Return the (X, Y) coordinate for the center point of the cell that contains the specified text.  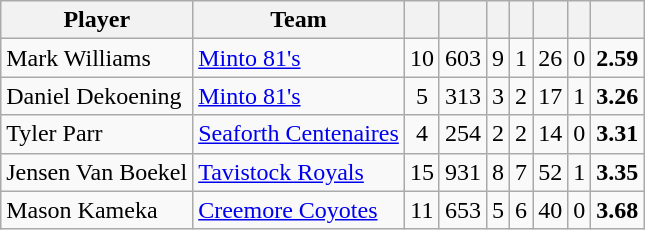
2.59 (618, 58)
3.68 (618, 210)
Jensen Van Boekel (97, 172)
603 (462, 58)
Creemore Coyotes (299, 210)
17 (550, 96)
11 (422, 210)
313 (462, 96)
10 (422, 58)
14 (550, 134)
653 (462, 210)
Daniel Dekoening (97, 96)
Tavistock Royals (299, 172)
3.26 (618, 96)
26 (550, 58)
Tyler Parr (97, 134)
15 (422, 172)
Mason Kameka (97, 210)
Player (97, 20)
3.31 (618, 134)
Seaforth Centenaires (299, 134)
4 (422, 134)
3.35 (618, 172)
52 (550, 172)
Team (299, 20)
6 (522, 210)
40 (550, 210)
Mark Williams (97, 58)
9 (498, 58)
8 (498, 172)
7 (522, 172)
931 (462, 172)
254 (462, 134)
3 (498, 96)
